Return [x, y] of the center of cell containing provided text 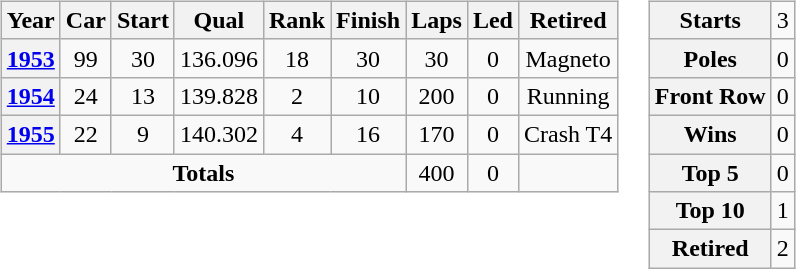
Running [568, 96]
400 [437, 173]
Qual [218, 20]
Magneto [568, 58]
1 [782, 211]
Year [30, 20]
Start [142, 20]
3 [782, 20]
13 [142, 96]
Car [86, 20]
Top 5 [710, 173]
99 [86, 58]
24 [86, 96]
4 [296, 134]
22 [86, 134]
Front Row [710, 96]
Poles [710, 58]
Led [492, 20]
140.302 [218, 134]
9 [142, 134]
136.096 [218, 58]
Rank [296, 20]
1955 [30, 134]
Top 10 [710, 211]
Totals [203, 173]
10 [368, 96]
1953 [30, 58]
1954 [30, 96]
170 [437, 134]
200 [437, 96]
18 [296, 58]
Laps [437, 20]
Starts [710, 20]
Crash T4 [568, 134]
Finish [368, 20]
16 [368, 134]
139.828 [218, 96]
Wins [710, 134]
